Return the (x, y) coordinate for the center point of the cell that contains the specified text.  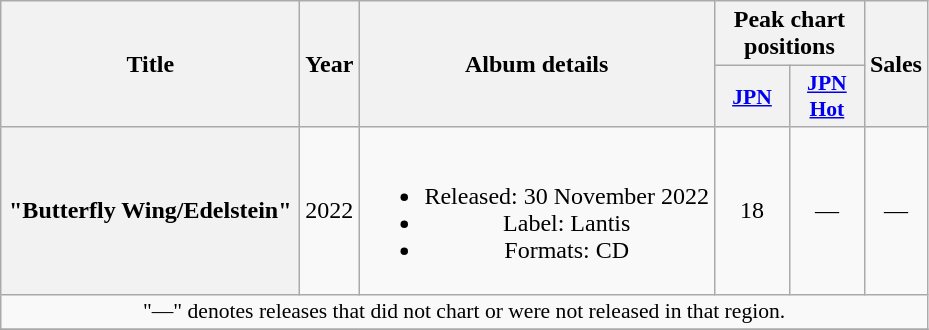
2022 (330, 210)
Released: 30 November 2022Label: LantisFormats: CD (537, 210)
Year (330, 64)
"—" denotes releases that did not chart or were not released in that region. (464, 312)
"Butterfly Wing/Edelstein" (150, 210)
JPN (752, 96)
Sales (896, 64)
Album details (537, 64)
Peak chart positions (790, 34)
JPNHot (826, 96)
Title (150, 64)
18 (752, 210)
